Output the (X, Y) coordinate of the center of the cell containing the given text.  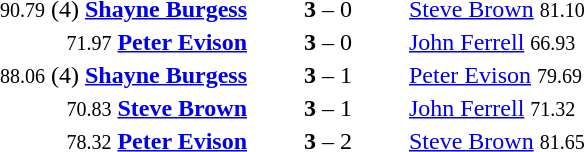
3 – 0 (328, 42)
